Find where the given text appears and provide that cell's center as [X, Y] coordinate. 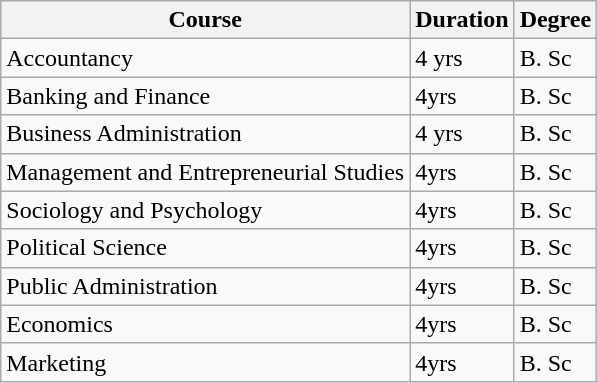
Political Science [206, 248]
Marketing [206, 362]
Public Administration [206, 286]
Duration [462, 20]
Banking and Finance [206, 96]
Economics [206, 324]
Business Administration [206, 134]
Accountancy [206, 58]
Course [206, 20]
Management and Entrepreneurial Studies [206, 172]
Degree [556, 20]
Sociology and Psychology [206, 210]
